Find where the given text appears and provide that cell's center as [x, y] coordinate. 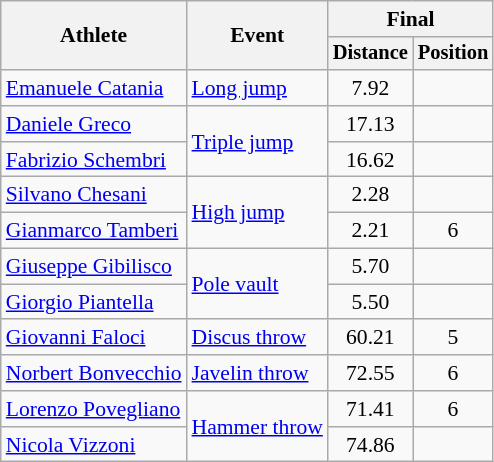
2.28 [370, 195]
Final [410, 19]
Athlete [94, 36]
17.13 [370, 124]
Distance [370, 54]
Daniele Greco [94, 124]
Giuseppe Gibilisco [94, 267]
2.21 [370, 231]
Hammer throw [258, 426]
72.55 [370, 373]
Fabrizio Schembri [94, 160]
Lorenzo Povegliano [94, 409]
High jump [258, 212]
7.92 [370, 88]
5 [453, 338]
Javelin throw [258, 373]
Gianmarco Tamberi [94, 231]
60.21 [370, 338]
Event [258, 36]
Silvano Chesani [94, 195]
Giorgio Piantella [94, 302]
Discus throw [258, 338]
Giovanni Faloci [94, 338]
Pole vault [258, 284]
Norbert Bonvecchio [94, 373]
16.62 [370, 160]
Triple jump [258, 142]
Emanuele Catania [94, 88]
71.41 [370, 409]
Long jump [258, 88]
5.50 [370, 302]
Position [453, 54]
5.70 [370, 267]
